Capture the cell that displays the provided text and extract its [x, y] central coordinate. 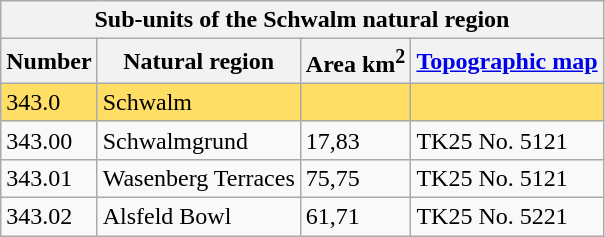
Schwalm [198, 102]
Schwalmgrund [198, 140]
TK25 No. 5221 [507, 217]
Sub-units of the Schwalm natural region [302, 20]
343.0 [49, 102]
61,71 [356, 217]
17,83 [356, 140]
Topographic map [507, 62]
343.02 [49, 217]
343.00 [49, 140]
75,75 [356, 178]
Area km2 [356, 62]
343.01 [49, 178]
Alsfeld Bowl [198, 217]
Wasenberg Terraces [198, 178]
Number [49, 62]
Natural region [198, 62]
